Identify which cell holds the provided text, then report its (x, y) central coordinate. 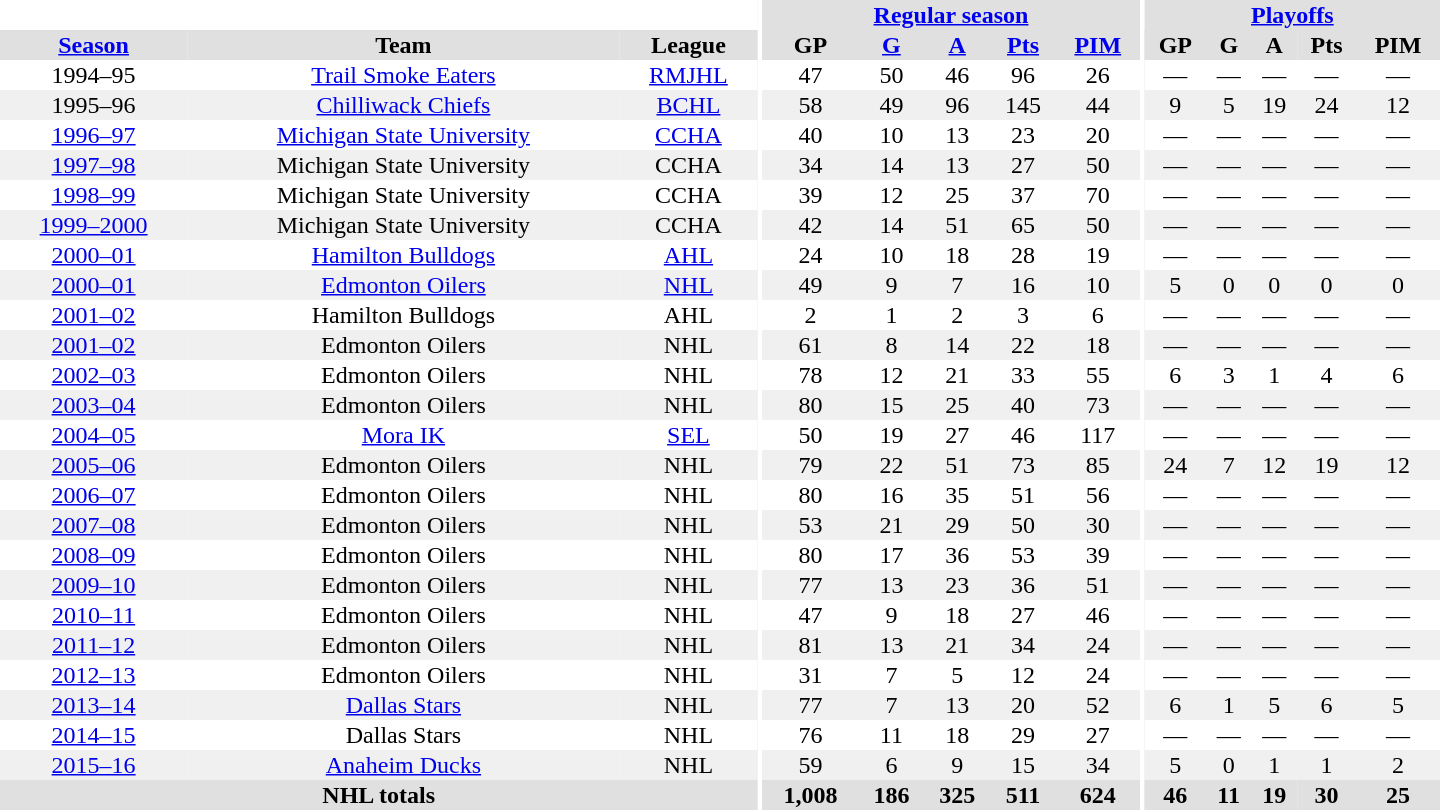
1997–98 (94, 165)
145 (1023, 105)
79 (810, 465)
Regular season (950, 15)
2003–04 (94, 405)
17 (892, 555)
55 (1098, 375)
Team (403, 45)
2005–06 (94, 465)
56 (1098, 495)
624 (1098, 795)
4 (1326, 375)
1998–99 (94, 195)
2013–14 (94, 705)
League (689, 45)
1996–97 (94, 135)
58 (810, 105)
2010–11 (94, 615)
2012–13 (94, 675)
59 (810, 765)
Season (94, 45)
2008–09 (94, 555)
42 (810, 225)
35 (957, 495)
Chilliwack Chiefs (403, 105)
2002–03 (94, 375)
28 (1023, 255)
186 (892, 795)
1994–95 (94, 75)
NHL totals (378, 795)
2011–12 (94, 645)
76 (810, 735)
78 (810, 375)
117 (1098, 435)
52 (1098, 705)
Trail Smoke Eaters (403, 75)
61 (810, 345)
RMJHL (689, 75)
Anaheim Ducks (403, 765)
85 (1098, 465)
2007–08 (94, 525)
2006–07 (94, 495)
31 (810, 675)
1995–96 (94, 105)
2014–15 (94, 735)
2004–05 (94, 435)
65 (1023, 225)
Playoffs (1292, 15)
325 (957, 795)
Mora IK (403, 435)
BCHL (689, 105)
37 (1023, 195)
8 (892, 345)
26 (1098, 75)
2015–16 (94, 765)
33 (1023, 375)
SEL (689, 435)
44 (1098, 105)
70 (1098, 195)
1,008 (810, 795)
511 (1023, 795)
81 (810, 645)
1999–2000 (94, 225)
2009–10 (94, 585)
